Provide the [x, y] coordinate of the cell's center where the given text is located.  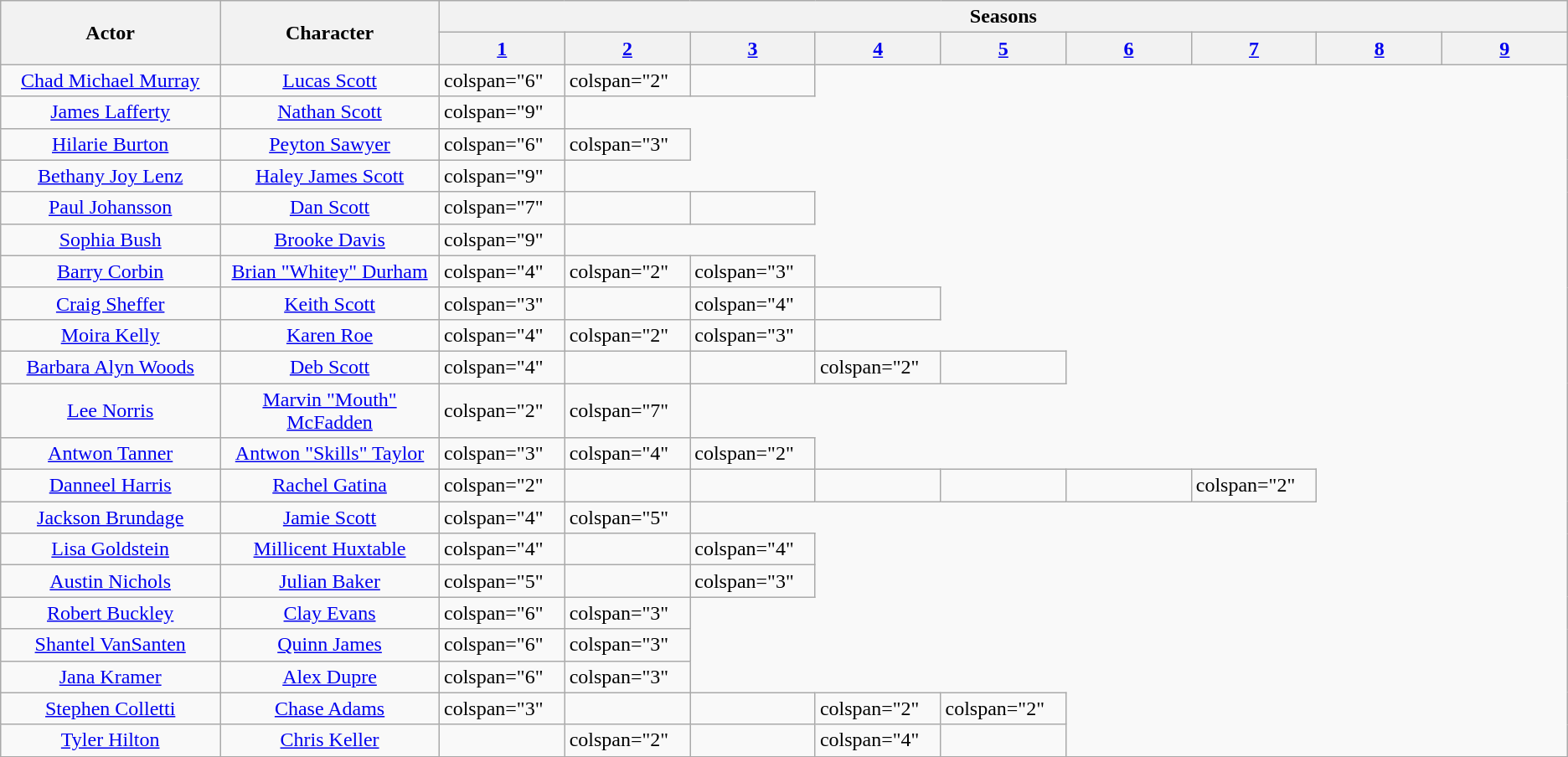
Brooke Davis [330, 239]
Rachel Gatina [330, 486]
Danneel Harris [111, 486]
1 [502, 49]
Peyton Sawyer [330, 144]
5 [1003, 49]
James Lafferty [111, 112]
6 [1129, 49]
8 [1380, 49]
Chris Keller [330, 740]
Paul Johansson [111, 208]
2 [627, 49]
Lisa Goldstein [111, 549]
3 [753, 49]
Bethany Joy Lenz [111, 176]
Lucas Scott [330, 80]
Barry Corbin [111, 271]
Lee Norris [111, 410]
Actor [111, 33]
Shantel VanSanten [111, 645]
Moira Kelly [111, 335]
Austin Nichols [111, 581]
Millicent Huxtable [330, 549]
Hilarie Burton [111, 144]
Stephen Colletti [111, 708]
Brian "Whitey" Durham [330, 271]
9 [1504, 49]
Jana Kramer [111, 677]
Haley James Scott [330, 176]
Craig Sheffer [111, 303]
Antwon Tanner [111, 454]
Tyler Hilton [111, 740]
7 [1254, 49]
Deb Scott [330, 367]
Julian Baker [330, 581]
Marvin "Mouth" McFadden [330, 410]
Alex Dupre [330, 677]
Jackson Brundage [111, 518]
Karen Roe [330, 335]
Character [330, 33]
Barbara Alyn Woods [111, 367]
Sophia Bush [111, 239]
Clay Evans [330, 613]
Dan Scott [330, 208]
Nathan Scott [330, 112]
Antwon "Skills" Taylor [330, 454]
Chase Adams [330, 708]
Seasons [1003, 17]
Quinn James [330, 645]
Chad Michael Murray [111, 80]
Jamie Scott [330, 518]
Keith Scott [330, 303]
Robert Buckley [111, 613]
4 [878, 49]
